Search for the cell housing the specified text and yield its (X, Y) center coordinate. 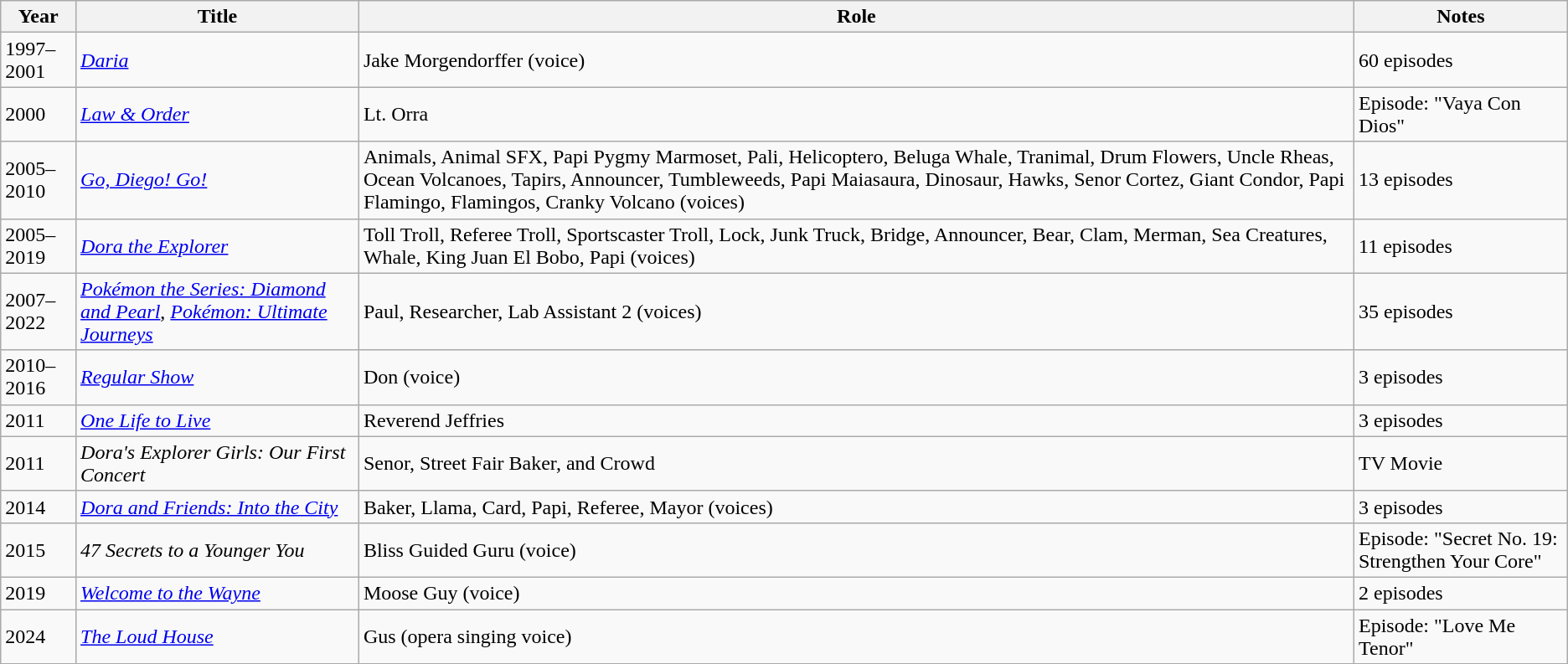
2005–2010 (39, 180)
Dora the Explorer (218, 246)
2005–2019 (39, 246)
Episode: "Vaya Con Dios" (1461, 114)
Paul, Researcher, Lab Assistant 2 (voices) (856, 311)
2 episodes (1461, 593)
2019 (39, 593)
Reverend Jeffries (856, 420)
2010–2016 (39, 377)
2024 (39, 636)
Regular Show (218, 377)
Don (voice) (856, 377)
Episode: "Love Me Tenor" (1461, 636)
Notes (1461, 17)
Senor, Street Fair Baker, and Crowd (856, 464)
Dora and Friends: Into the City (218, 507)
TV Movie (1461, 464)
The Loud House (218, 636)
Title (218, 17)
60 episodes (1461, 60)
2014 (39, 507)
11 episodes (1461, 246)
One Life to Live (218, 420)
Daria (218, 60)
Pokémon the Series: Diamond and Pearl, Pokémon: Ultimate Journeys (218, 311)
Dora's Explorer Girls: Our First Concert (218, 464)
Jake Morgendorffer (voice) (856, 60)
13 episodes (1461, 180)
47 Secrets to a Younger You (218, 549)
Role (856, 17)
Moose Guy (voice) (856, 593)
2015 (39, 549)
Lt. Orra (856, 114)
Go, Diego! Go! (218, 180)
35 episodes (1461, 311)
Year (39, 17)
Gus (opera singing voice) (856, 636)
1997–2001 (39, 60)
2007–2022 (39, 311)
Baker, Llama, Card, Papi, Referee, Mayor (voices) (856, 507)
2000 (39, 114)
Welcome to the Wayne (218, 593)
Episode: "Secret No. 19: Strengthen Your Core" (1461, 549)
Law & Order (218, 114)
Bliss Guided Guru (voice) (856, 549)
